Detect which cell encompasses the target text, then output its (X, Y) center coordinate. 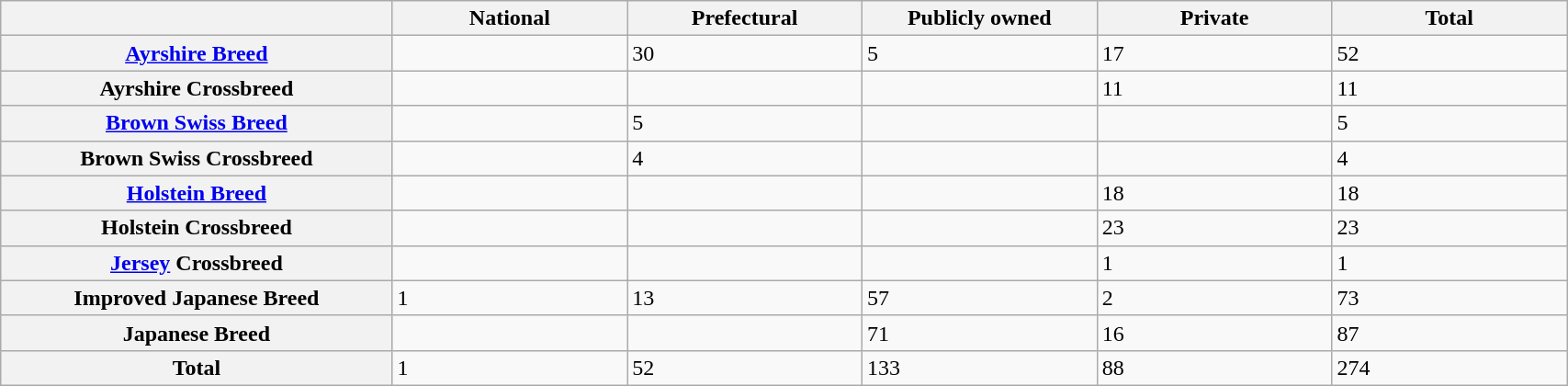
13 (745, 298)
133 (979, 368)
National (510, 18)
Jersey Crossbreed (197, 263)
Ayrshire Crossbreed (197, 88)
Holstein Breed (197, 193)
71 (979, 333)
Improved Japanese Breed (197, 298)
17 (1214, 53)
16 (1214, 333)
Holstein Crossbreed (197, 228)
Ayrshire Breed (197, 53)
Private (1214, 18)
Brown Swiss Breed (197, 123)
73 (1450, 298)
274 (1450, 368)
88 (1214, 368)
2 (1214, 298)
Japanese Breed (197, 333)
Publicly owned (979, 18)
30 (745, 53)
Prefectural (745, 18)
Brown Swiss Crossbreed (197, 158)
57 (979, 298)
87 (1450, 333)
